Provide the (X, Y) coordinate of the cell's center where the given text is located.  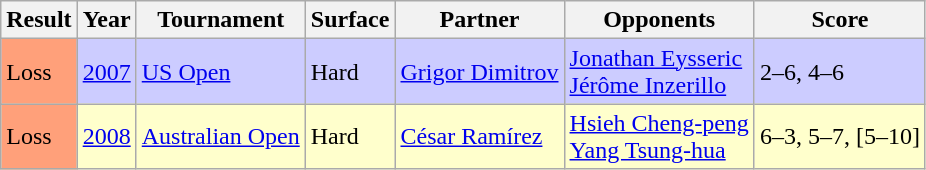
2–6, 4–6 (840, 72)
US Open (220, 72)
Surface (350, 20)
Score (840, 20)
Opponents (659, 20)
Year (106, 20)
Grigor Dimitrov (480, 72)
2008 (106, 136)
Tournament (220, 20)
Hsieh Cheng-peng Yang Tsung-hua (659, 136)
Result (39, 20)
2007 (106, 72)
6–3, 5–7, [5–10] (840, 136)
Partner (480, 20)
Australian Open (220, 136)
Jonathan Eysseric Jérôme Inzerillo (659, 72)
César Ramírez (480, 136)
